Return (X, Y) of the center of cell containing provided text 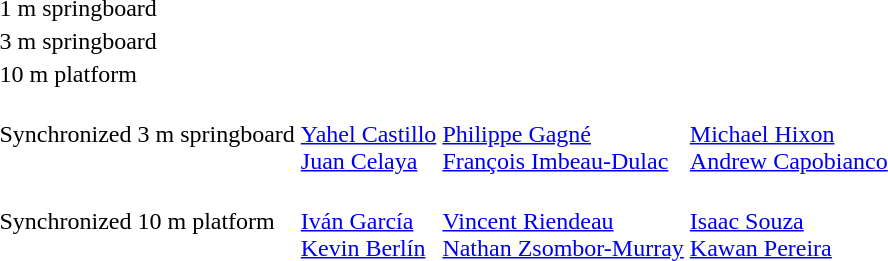
Philippe GagnéFrançois Imbeau-Dulac (563, 134)
Yahel CastilloJuan Celaya (368, 134)
